Provide the [X, Y] coordinate of the cell's center where the given text is located.  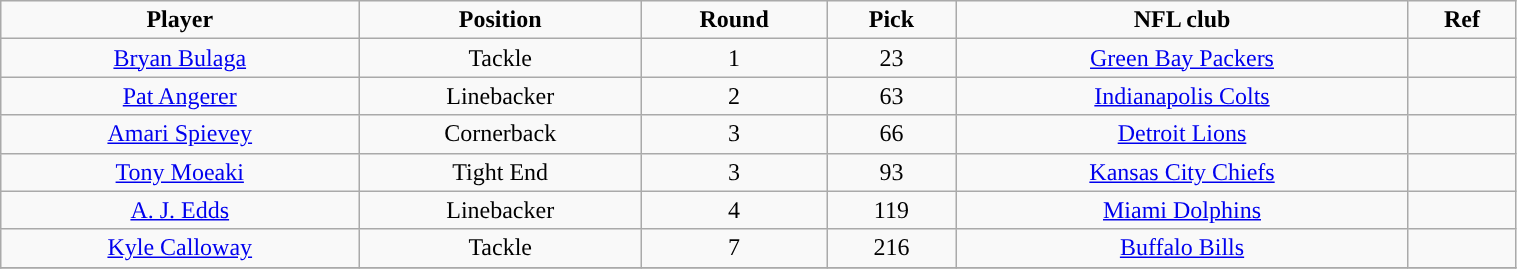
Indianapolis Colts [1182, 96]
Round [734, 20]
Kansas City Chiefs [1182, 172]
Detroit Lions [1182, 134]
93 [892, 172]
1 [734, 58]
Position [500, 20]
2 [734, 96]
Cornerback [500, 134]
63 [892, 96]
Green Bay Packers [1182, 58]
119 [892, 210]
Player [180, 20]
23 [892, 58]
Amari Spievey [180, 134]
4 [734, 210]
Ref [1462, 20]
Tight End [500, 172]
Tony Moeaki [180, 172]
7 [734, 248]
Kyle Calloway [180, 248]
Pat Angerer [180, 96]
NFL club [1182, 20]
216 [892, 248]
Buffalo Bills [1182, 248]
Pick [892, 20]
A. J. Edds [180, 210]
66 [892, 134]
Bryan Bulaga [180, 58]
Miami Dolphins [1182, 210]
